Locate the cell with the specified text and output its [X, Y] center coordinate. 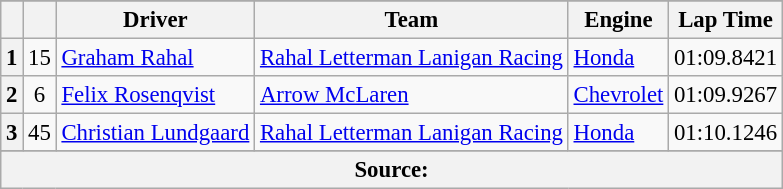
Arrow McLaren [412, 95]
1 [12, 58]
Driver [156, 20]
6 [40, 95]
Team [412, 20]
3 [12, 133]
15 [40, 58]
01:09.9267 [726, 95]
45 [40, 133]
Lap Time [726, 20]
01:10.1246 [726, 133]
Engine [618, 20]
Chevrolet [618, 95]
Christian Lundgaard [156, 133]
2 [12, 95]
Felix Rosenqvist [156, 95]
Graham Rahal [156, 58]
01:09.8421 [726, 58]
Source: [392, 170]
